Detect which cell encompasses the target text, then output its (X, Y) center coordinate. 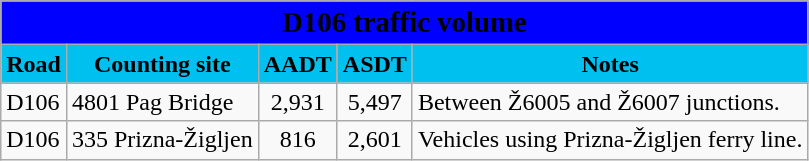
5,497 (374, 102)
Road (34, 64)
2,931 (298, 102)
D106 traffic volume (404, 23)
335 Prizna-Žigljen (162, 140)
Counting site (162, 64)
Vehicles using Prizna-Žigljen ferry line. (610, 140)
4801 Pag Bridge (162, 102)
Notes (610, 64)
2,601 (374, 140)
816 (298, 140)
ASDT (374, 64)
Between Ž6005 and Ž6007 junctions. (610, 102)
AADT (298, 64)
